Return (X, Y) of the center of cell containing provided text 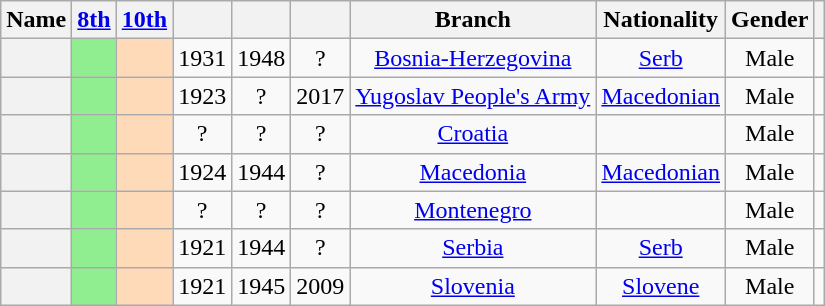
Bosnia-Herzegovina (473, 58)
Slovenia (473, 286)
10th (144, 20)
2017 (320, 96)
Name (36, 20)
Nationality (661, 20)
1945 (262, 286)
Yugoslav People's Army (473, 96)
1923 (202, 96)
Macedonia (473, 172)
Montenegro (473, 210)
2009 (320, 286)
1924 (202, 172)
1948 (262, 58)
1931 (202, 58)
Serbia (473, 248)
Branch (473, 20)
Croatia (473, 134)
Slovene (661, 286)
8th (94, 20)
Gender (770, 20)
